Provide the [X, Y] coordinate of the cell's center where the given text is located.  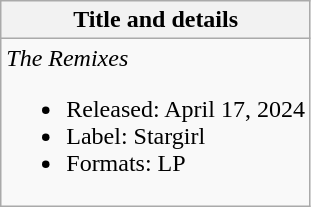
Title and details [156, 20]
The RemixesReleased: April 17, 2024Label: StargirlFormats: LP [156, 122]
